Capture the cell that displays the provided text and extract its [X, Y] central coordinate. 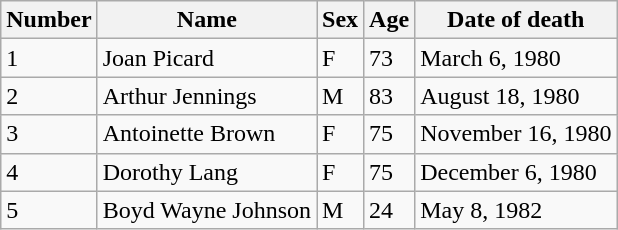
Date of death [516, 20]
Sex [340, 20]
4 [49, 172]
Number [49, 20]
Joan Picard [206, 58]
5 [49, 210]
24 [390, 210]
1 [49, 58]
83 [390, 96]
Age [390, 20]
3 [49, 134]
2 [49, 96]
December 6, 1980 [516, 172]
73 [390, 58]
Antoinette Brown [206, 134]
May 8, 1982 [516, 210]
Boyd Wayne Johnson [206, 210]
Dorothy Lang [206, 172]
March 6, 1980 [516, 58]
Arthur Jennings [206, 96]
Name [206, 20]
August 18, 1980 [516, 96]
November 16, 1980 [516, 134]
